Detect which cell encompasses the target text, then output its (X, Y) center coordinate. 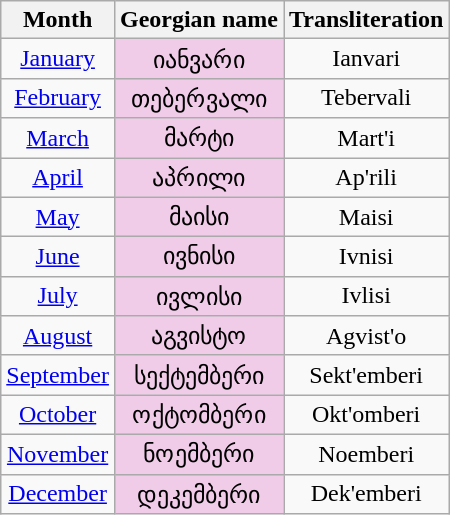
მაისი (198, 217)
October (58, 415)
ოქტომბერი (198, 415)
სექტემბერი (198, 375)
Dek'emberi (366, 494)
Sekt'emberi (366, 375)
აპრილი (198, 178)
July (58, 296)
ივლისი (198, 296)
March (58, 138)
Georgian name (198, 20)
February (58, 98)
September (58, 375)
December (58, 494)
April (58, 178)
January (58, 59)
Ianvari (366, 59)
Month (58, 20)
ივნისი (198, 257)
მარტი (198, 138)
Okt'omberi (366, 415)
Ap'rili (366, 178)
Noemberi (366, 454)
Maisi (366, 217)
ნოემბერი (198, 454)
August (58, 336)
May (58, 217)
Agvist'o (366, 336)
დეკემბერი (198, 494)
November (58, 454)
იანვარი (198, 59)
Ivlisi (366, 296)
Tebervali (366, 98)
აგვისტო (198, 336)
June (58, 257)
თებერვალი (198, 98)
Transliteration (366, 20)
Mart'i (366, 138)
Ivnisi (366, 257)
